Provide the (x, y) coordinate of the cell's center where the given text is located.  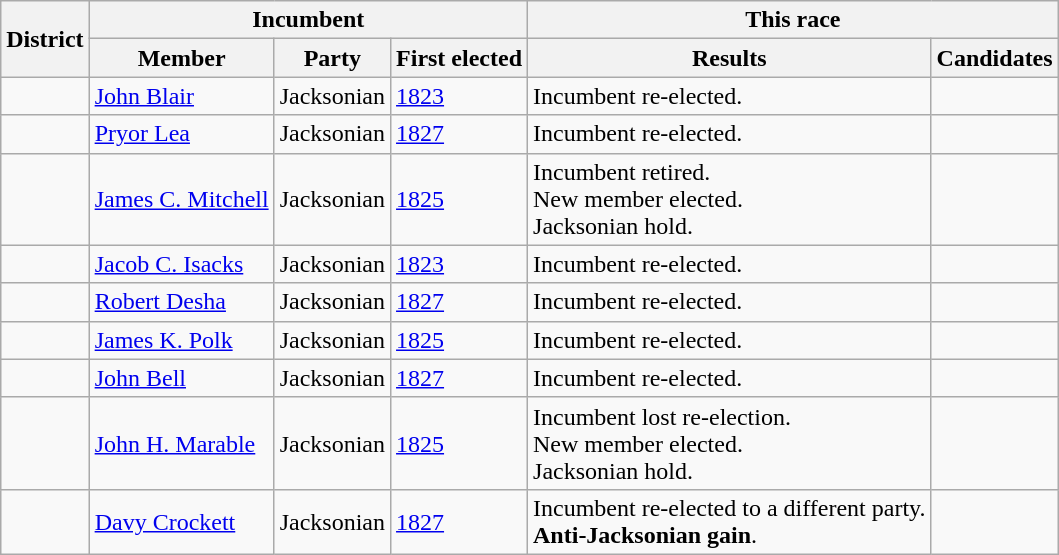
John H. Marable (182, 443)
Incumbent re-elected to a different party.Anti-Jacksonian gain. (730, 522)
Results (730, 58)
District (45, 39)
Candidates (994, 58)
First elected (460, 58)
Jacob C. Isacks (182, 264)
John Blair (182, 96)
Party (332, 58)
James C. Mitchell (182, 199)
Pryor Lea (182, 134)
James K. Polk (182, 340)
Robert Desha (182, 302)
Incumbent (308, 20)
Member (182, 58)
Incumbent lost re-election.New member elected.Jacksonian hold. (730, 443)
This race (794, 20)
Davy Crockett (182, 522)
John Bell (182, 378)
Incumbent retired.New member elected.Jacksonian hold. (730, 199)
